Search for the cell housing the specified text and yield its (X, Y) center coordinate. 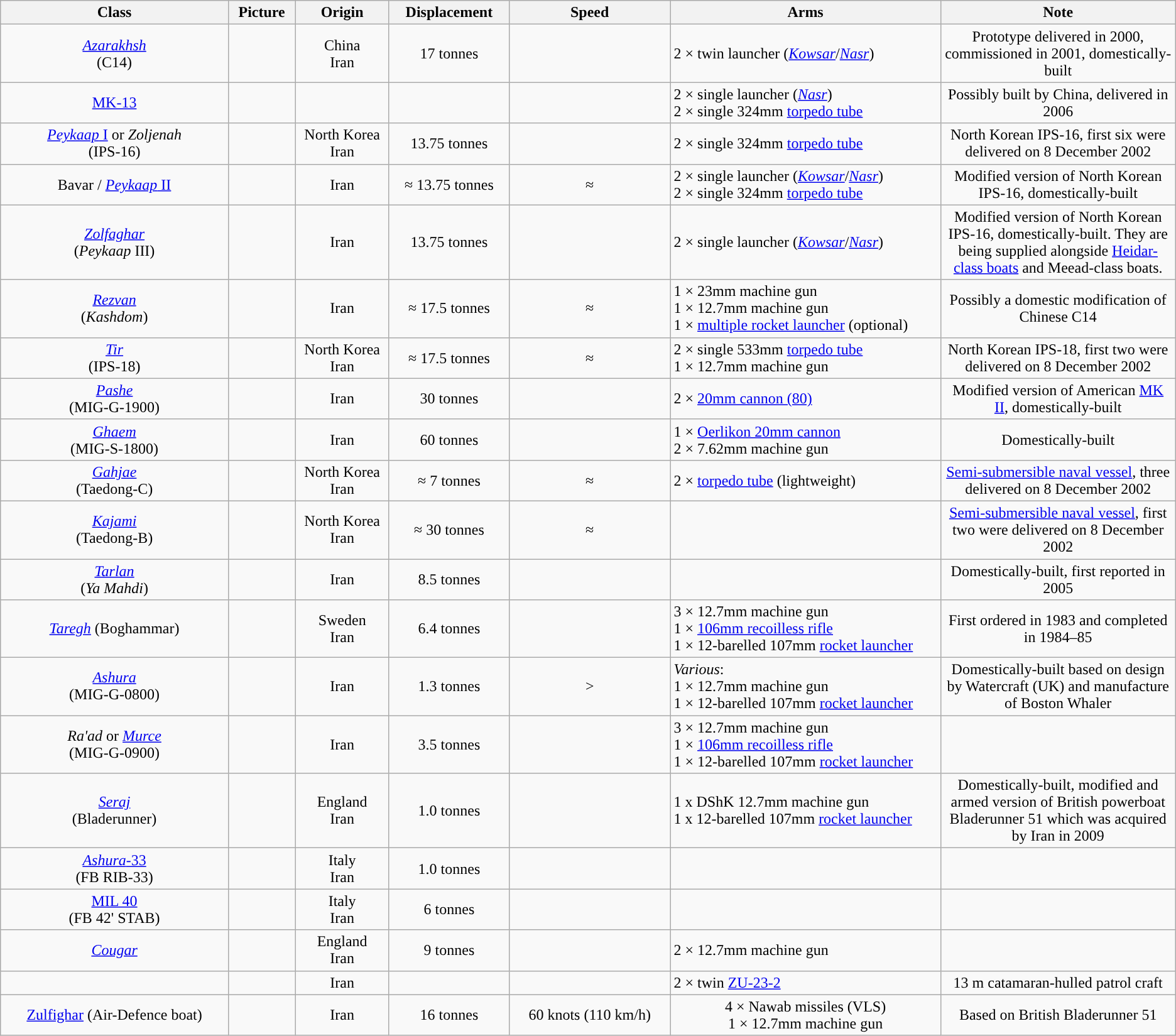
Ghaem(MIG-S-1800) (114, 440)
Possibly built by China, delivered in 2006 (1058, 103)
1.3 tonnes (449, 687)
Modified version of North Korean IPS-16, domestically-built. They are being supplied alongside Heidar-class boats and Meead-class boats. (1058, 243)
Modified version of North Korean IPS-16, domestically-built (1058, 185)
Seraj(Bladerunner) (114, 810)
Based on British Bladerunner 51 (1058, 1015)
Gahjae(Taedong-C) (114, 480)
1 × 23mm machine gun1 × 12.7mm machine gun1 × multiple rocket launcher (optional) (805, 308)
Prototype delivered in 2000, commissioned in 2001, domestically-built (1058, 53)
MIL 40(FB 42' STAB) (114, 910)
Domestically-built based on design by Watercraft (UK) and manufacture of Boston Whaler (1058, 687)
2 × twin ZU-23-2 (805, 983)
Kajami(Taedong-B) (114, 530)
2 × single 324mm torpedo tube (805, 143)
9 tonnes (449, 950)
16 tonnes (449, 1015)
Possibly a domestic modification of Chinese C14 (1058, 308)
First ordered in 1983 and completed in 1984–85 (1058, 629)
Tir(IPS-18) (114, 358)
Cougar (114, 950)
Pashe(MIG-G-1900) (114, 398)
Semi-submersible naval vessel, three delivered on 8 December 2002 (1058, 480)
4 × Nawab missiles (VLS)1 × 12.7mm machine gun (805, 1015)
2 × torpedo tube (lightweight) (805, 480)
Origin (342, 13)
Arms (805, 13)
Speed (589, 13)
13 m catamaran-hulled patrol craft (1058, 983)
MK-13 (114, 103)
Semi-submersible naval vessel, first two were delivered on 8 December 2002 (1058, 530)
≈ 30 tonnes (449, 530)
Various:1 × 12.7mm machine gun1 × 12-barelled 107mm rocket launcher (805, 687)
Peykaap I or Zoljenah(IPS-16) (114, 143)
2 × single launcher (Kowsar/Nasr) (805, 243)
8.5 tonnes (449, 579)
Zolfaghar(Peykaap III) (114, 243)
Rezvan(Kashdom) (114, 308)
2 × single launcher (Nasr)2 × single 324mm torpedo tube (805, 103)
17 tonnes (449, 53)
ChinaIran (342, 53)
60 tonnes (449, 440)
2 × twin launcher (Kowsar/Nasr) (805, 53)
30 tonnes (449, 398)
Zulfighar (Air-Defence boat) (114, 1015)
2 × 20mm cannon (80) (805, 398)
Modified version of American MK II, domestically-built (1058, 398)
Picture (261, 13)
Ashura(MIG-G-0800) (114, 687)
Domestically-built, modified and armed version of British powerboat Bladerunner 51 which was acquired by Iran in 2009 (1058, 810)
6.4 tonnes (449, 629)
1 × Oerlikon 20mm cannon2 × 7.62mm machine gun (805, 440)
1 x DShK 12.7mm machine gun1 x 12-barelled 107mm rocket launcher (805, 810)
2 × single 533mm torpedo tube1 × 12.7mm machine gun (805, 358)
Note (1058, 13)
Ashura-33(FB RIB-33) (114, 868)
> (589, 687)
2 × single launcher (Kowsar/Nasr)2 × single 324mm torpedo tube (805, 185)
60 knots (110 km/h) (589, 1015)
Tarlan(Ya Mahdi) (114, 579)
6 tonnes (449, 910)
Taregh (Boghammar) (114, 629)
Ra'ad or Murce(MIG-G-0900) (114, 744)
≈ 7 tonnes (449, 480)
≈ 13.75 tonnes (449, 185)
3.5 tonnes (449, 744)
SwedenIran (342, 629)
North Korean IPS-16, first six were delivered on 8 December 2002 (1058, 143)
2 × 12.7mm machine gun (805, 950)
North Korean IPS-18, first two were delivered on 8 December 2002 (1058, 358)
Domestically-built, first reported in 2005 (1058, 579)
Azarakhsh(C14) (114, 53)
Displacement (449, 13)
Bavar / Peykaap II (114, 185)
Class (114, 13)
Domestically-built (1058, 440)
